Identify which cell holds the provided text, then report its (x, y) central coordinate. 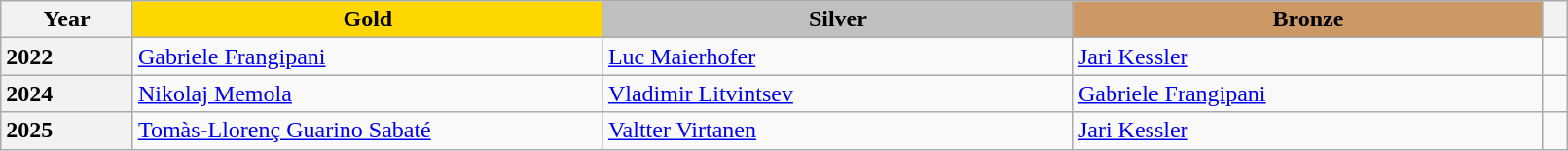
2025 (67, 131)
Gold (368, 19)
Nikolaj Memola (368, 94)
Vladimir Litvintsev (837, 94)
Luc Maierhofer (837, 57)
Tomàs-Llorenç Guarino Sabaté (368, 131)
Valtter Virtanen (837, 131)
2022 (67, 57)
Bronze (1308, 19)
2024 (67, 94)
Year (67, 19)
Silver (837, 19)
